Return [x, y] of the center of cell containing provided text 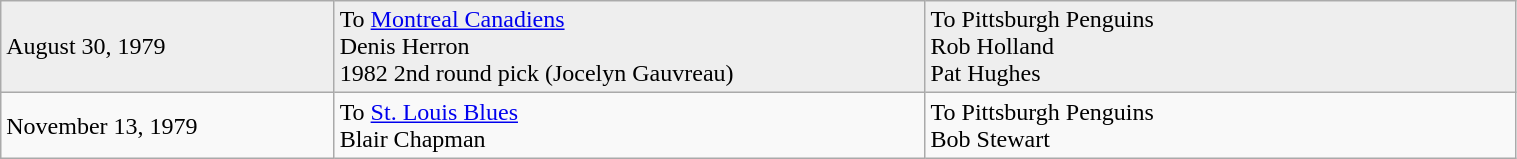
To Montreal CanadiensDenis Herron1982 2nd round pick (Jocelyn Gauvreau) [630, 47]
To Pittsburgh PenguinsRob HollandPat Hughes [1220, 47]
November 13, 1979 [168, 126]
August 30, 1979 [168, 47]
To St. Louis BluesBlair Chapman [630, 126]
To Pittsburgh PenguinsBob Stewart [1220, 126]
